Find where the given text appears and provide that cell's center as (x, y) coordinate. 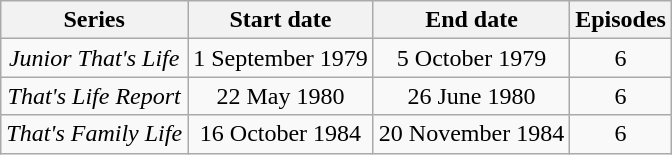
End date (471, 20)
5 October 1979 (471, 58)
1 September 1979 (281, 58)
Episodes (621, 20)
That's Life Report (94, 96)
Series (94, 20)
That's Family Life (94, 134)
22 May 1980 (281, 96)
26 June 1980 (471, 96)
Junior That's Life (94, 58)
20 November 1984 (471, 134)
Start date (281, 20)
16 October 1984 (281, 134)
